Return (x, y) of the center of cell containing provided text 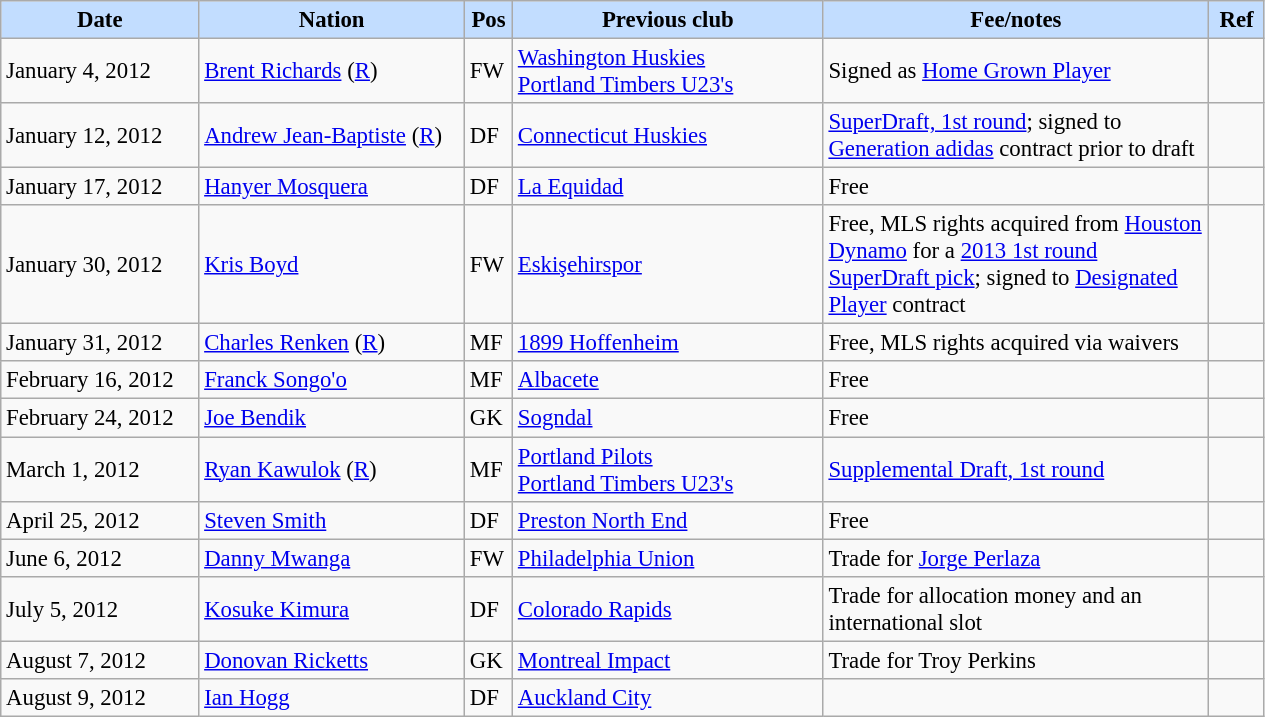
Ref (1237, 20)
Fee/notes (1016, 20)
SuperDraft, 1st round; signed to Generation adidas contract prior to draft (1016, 136)
Eskişehirspor (668, 264)
Charles Renken (R) (332, 343)
Ryan Kawulok (R) (332, 470)
Connecticut Huskies (668, 136)
January 4, 2012 (100, 72)
Supplemental Draft, 1st round (1016, 470)
Joe Bendik (332, 418)
Franck Songo'o (332, 381)
Previous club (668, 20)
February 16, 2012 (100, 381)
Date (100, 20)
Sogndal (668, 418)
Montreal Impact (668, 660)
Trade for Jorge Perlaza (1016, 558)
Hanyer Mosquera (332, 187)
Nation (332, 20)
Portland Pilots Portland Timbers U23's (668, 470)
Preston North End (668, 520)
1899 Hoffenheim (668, 343)
Kosuke Kimura (332, 608)
Trade for Troy Perkins (1016, 660)
April 25, 2012 (100, 520)
Free, MLS rights acquired from Houston Dynamo for a 2013 1st round SuperDraft pick; signed to Designated Player contract (1016, 264)
Brent Richards (R) (332, 72)
January 17, 2012 (100, 187)
La Equidad (668, 187)
January 31, 2012 (100, 343)
Kris Boyd (332, 264)
July 5, 2012 (100, 608)
Donovan Ricketts (332, 660)
Philadelphia Union (668, 558)
Steven Smith (332, 520)
Washington Huskies Portland Timbers U23's (668, 72)
Andrew Jean-Baptiste (R) (332, 136)
March 1, 2012 (100, 470)
Signed as Home Grown Player (1016, 72)
January 12, 2012 (100, 136)
Auckland City (668, 698)
Trade for allocation money and an international slot (1016, 608)
August 9, 2012 (100, 698)
June 6, 2012 (100, 558)
Pos (488, 20)
February 24, 2012 (100, 418)
January 30, 2012 (100, 264)
Colorado Rapids (668, 608)
Albacete (668, 381)
Free, MLS rights acquired via waivers (1016, 343)
Danny Mwanga (332, 558)
Ian Hogg (332, 698)
August 7, 2012 (100, 660)
